Output the (X, Y) coordinate of the center of the cell containing the given text.  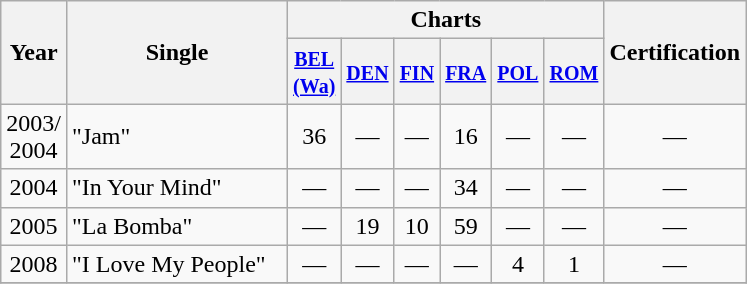
19 (368, 226)
Year (34, 52)
Single (176, 52)
2004 (34, 188)
"I Love My People" (176, 264)
10 (417, 226)
2003/2004 (34, 136)
36 (314, 136)
DEN (368, 72)
4 (518, 264)
59 (466, 226)
16 (466, 136)
BEL(Wa) (314, 72)
FRA (466, 72)
ROM (574, 72)
"Jam" (176, 136)
2008 (34, 264)
Certification (675, 52)
"In Your Mind" (176, 188)
"La Bomba" (176, 226)
FIN (417, 72)
1 (574, 264)
Charts (446, 20)
2005 (34, 226)
POL (518, 72)
34 (466, 188)
